Search for the cell housing the specified text and yield its [x, y] center coordinate. 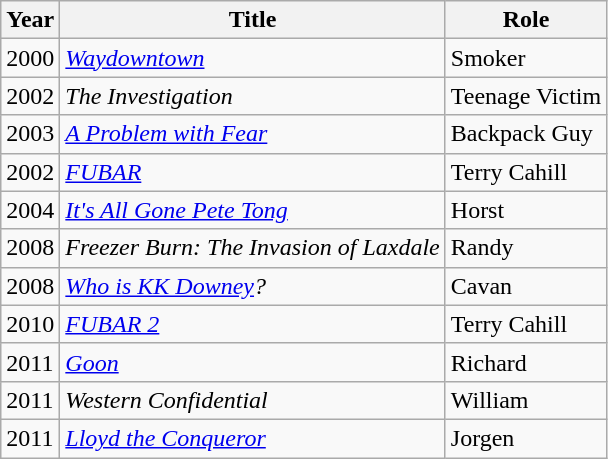
Year [30, 20]
Jorgen [526, 438]
Cavan [526, 286]
2000 [30, 58]
Randy [526, 248]
Backpack Guy [526, 134]
Smoker [526, 58]
It's All Gone Pete Tong [252, 210]
A Problem with Fear [252, 134]
Title [252, 20]
Waydowntown [252, 58]
Horst [526, 210]
2010 [30, 324]
2003 [30, 134]
Role [526, 20]
The Investigation [252, 96]
Lloyd the Conqueror [252, 438]
Richard [526, 362]
FUBAR [252, 172]
2004 [30, 210]
Teenage Victim [526, 96]
Freezer Burn: The Invasion of Laxdale [252, 248]
Who is KK Downey? [252, 286]
William [526, 400]
Goon [252, 362]
FUBAR 2 [252, 324]
Western Confidential [252, 400]
